Return the (X, Y) coordinate for the center point of the cell that contains the specified text.  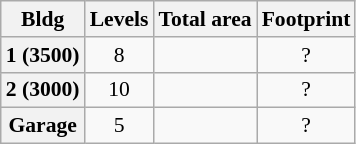
Footprint (306, 19)
1 (3500) (43, 55)
Bldg (43, 19)
Levels (120, 19)
8 (120, 55)
Garage (43, 126)
2 (3000) (43, 90)
10 (120, 90)
5 (120, 126)
Total area (206, 19)
